Scan for the cell matching the given text and deliver its [x, y] coordinate at center. 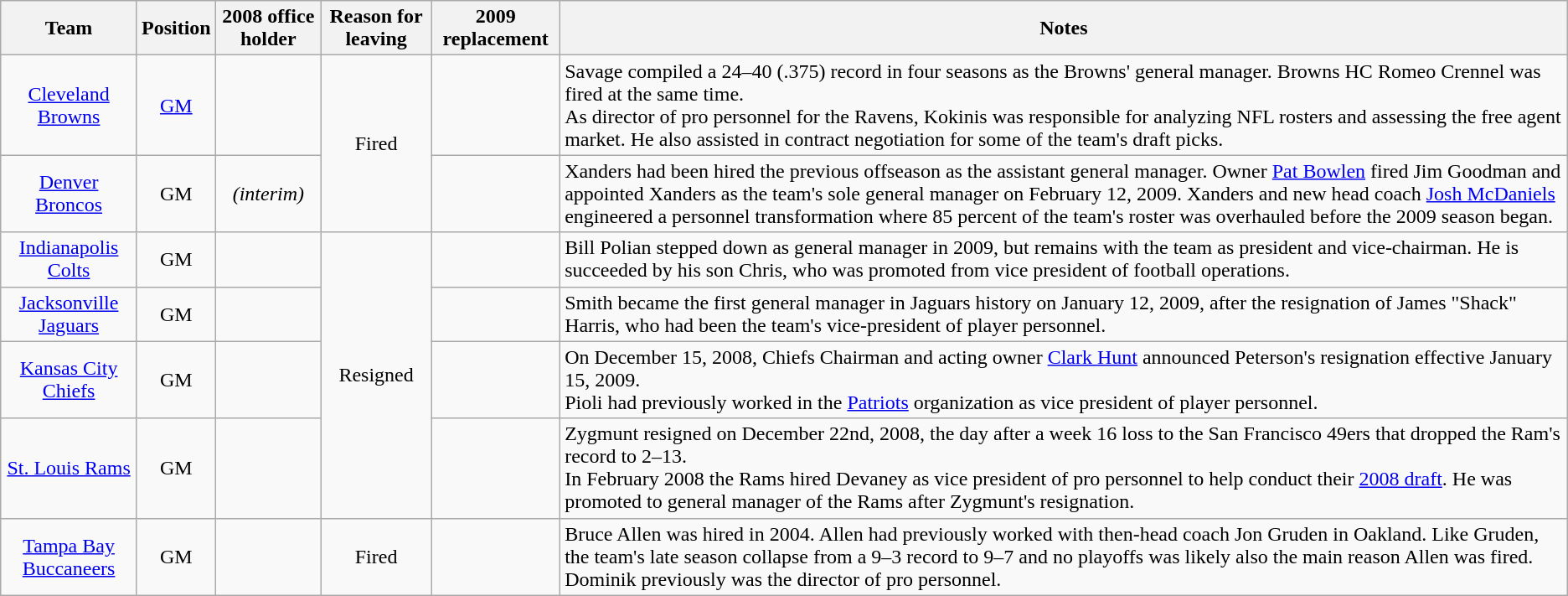
Kansas City Chiefs [69, 380]
Indianapolis Colts [69, 260]
2009 replacement [496, 29]
Cleveland Browns [69, 106]
Resigned [375, 376]
Notes [1064, 29]
Position [176, 29]
Jacksonville Jaguars [69, 314]
Denver Broncos [69, 194]
2008 office holder [268, 29]
(interim) [268, 194]
Tampa Bay Buccaneers [69, 557]
Reason for leaving [375, 29]
St. Louis Rams [69, 468]
Team [69, 29]
